Return the (X, Y) coordinate for the center point of the cell that contains the specified text.  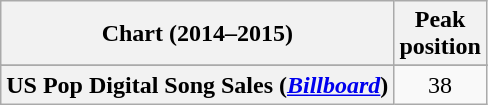
Peakposition (440, 34)
US Pop Digital Song Sales (Billboard) (198, 85)
38 (440, 85)
Chart (2014–2015) (198, 34)
